Locate the cell with the specified text and output its (X, Y) center coordinate. 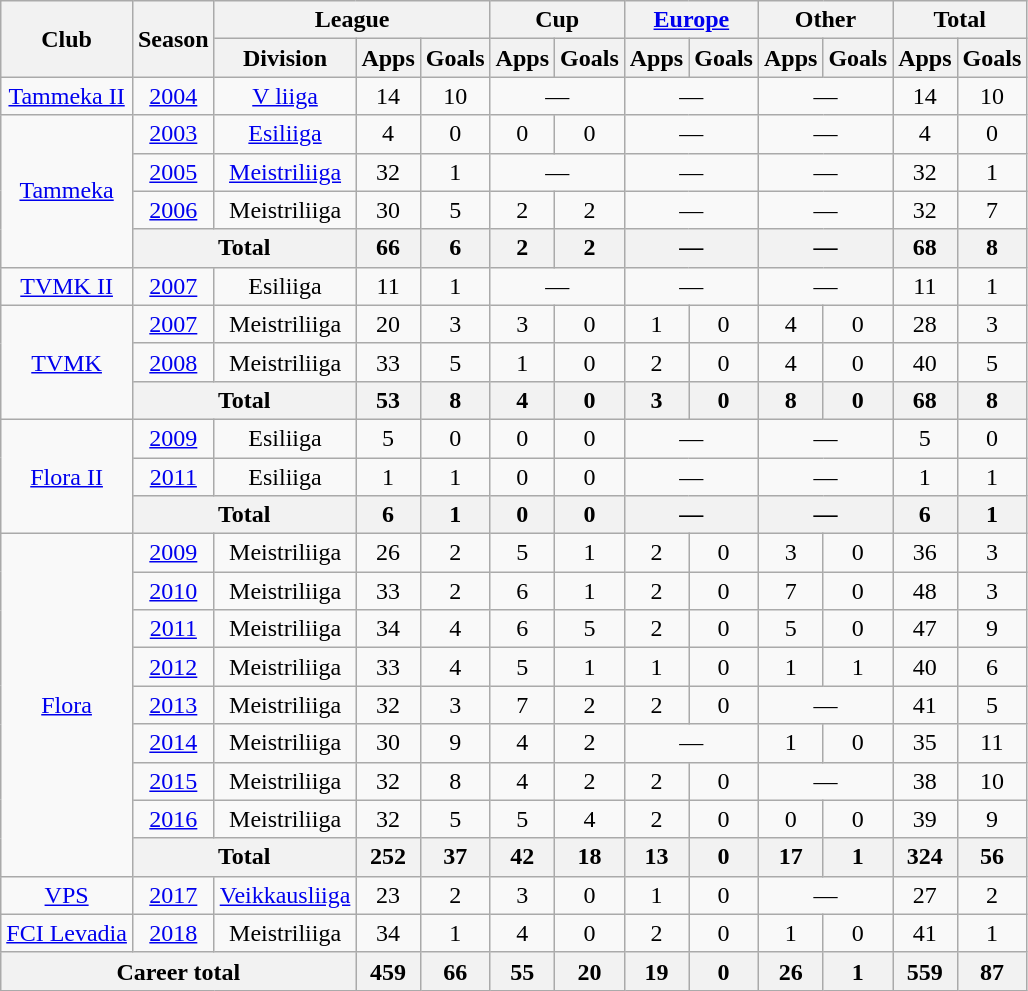
Tammeka (67, 191)
Other (825, 20)
459 (388, 971)
47 (925, 629)
Cup (557, 20)
48 (925, 591)
36 (925, 553)
2012 (173, 667)
2006 (173, 210)
2008 (173, 362)
19 (656, 971)
2004 (173, 96)
Flora II (67, 476)
Veikkausliiga (285, 895)
2003 (173, 134)
53 (388, 400)
TVMK II (67, 286)
Career total (178, 971)
252 (388, 857)
324 (925, 857)
56 (992, 857)
Club (67, 39)
Season (173, 39)
17 (790, 857)
2010 (173, 591)
37 (455, 857)
2014 (173, 743)
TVMK (67, 362)
2016 (173, 819)
2005 (173, 172)
Flora (67, 706)
559 (925, 971)
27 (925, 895)
42 (522, 857)
Europe (691, 20)
28 (925, 324)
2018 (173, 933)
39 (925, 819)
FCI Levadia (67, 933)
Division (285, 58)
Tammeka II (67, 96)
2017 (173, 895)
35 (925, 743)
13 (656, 857)
55 (522, 971)
VPS (67, 895)
18 (590, 857)
87 (992, 971)
23 (388, 895)
2015 (173, 781)
V liiga (285, 96)
2013 (173, 705)
38 (925, 781)
League (352, 20)
